Return [X, Y] of the center of cell containing provided text 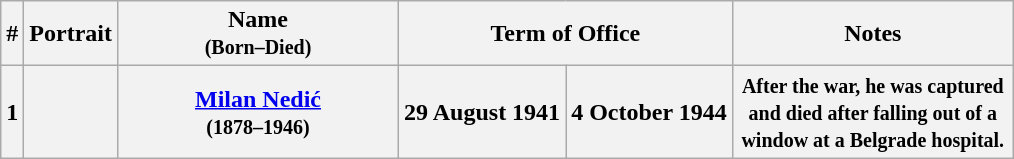
Milan Nedić(1878–1946) [258, 112]
Notes [872, 34]
29 August 1941 [482, 112]
4 October 1944 [650, 112]
# [12, 34]
1 [12, 112]
Name(Born–Died) [258, 34]
Portrait [71, 34]
After the war, he was captured and died after falling out of a window at a Belgrade hospital. [872, 112]
Term of Office [566, 34]
